From the cell containing the given text, extract its center point as (x, y) coordinate. 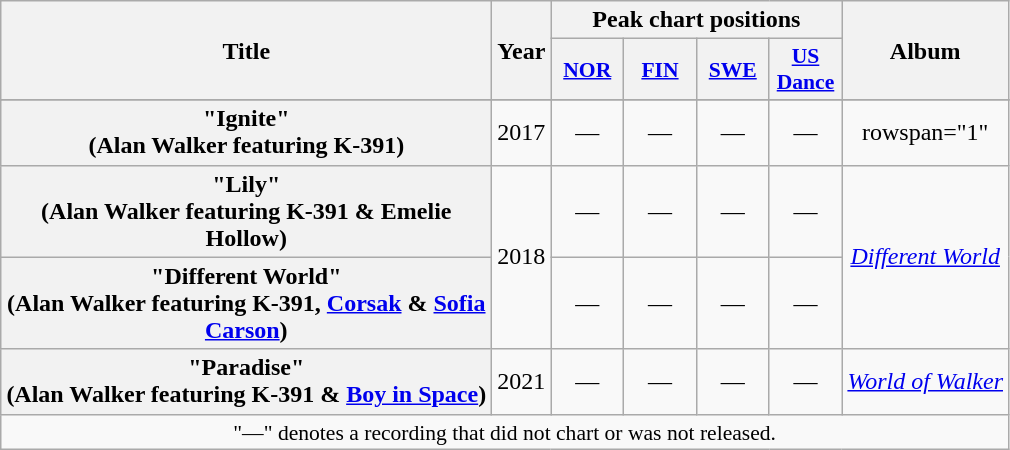
2018 (522, 257)
"Different World" (Alan Walker featuring K-391, Corsak & Sofia Carson) (246, 303)
World of Walker (926, 382)
NOR (588, 70)
USDance (806, 70)
SWE (732, 70)
"Lily" (Alan Walker featuring K-391 & Emelie Hollow) (246, 211)
Album (926, 50)
2017 (522, 132)
FIN (660, 70)
2021 (522, 382)
"Paradise" (Alan Walker featuring K-391 & Boy in Space) (246, 382)
Peak chart positions (696, 20)
Year (522, 50)
"Ignite" (Alan Walker featuring K-391) (246, 132)
"—" denotes a recording that did not chart or was not released. (505, 432)
Different World (926, 257)
Title (246, 50)
rowspan="1" (926, 132)
